Detect which cell encompasses the target text, then output its (x, y) center coordinate. 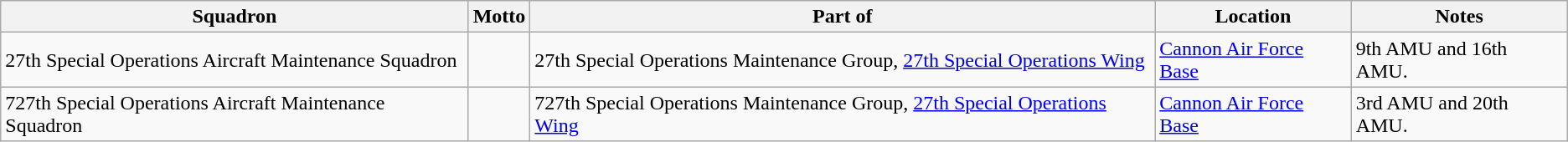
Notes (1459, 17)
Part of (843, 17)
727th Special Operations Aircraft Maintenance Squadron (235, 114)
3rd AMU and 20th AMU. (1459, 114)
27th Special Operations Maintenance Group, 27th Special Operations Wing (843, 60)
9th AMU and 16th AMU. (1459, 60)
727th Special Operations Maintenance Group, 27th Special Operations Wing (843, 114)
27th Special Operations Aircraft Maintenance Squadron (235, 60)
Motto (499, 17)
Location (1253, 17)
Squadron (235, 17)
